Extract the [x, y] coordinate from the center of the cell holding the provided text.  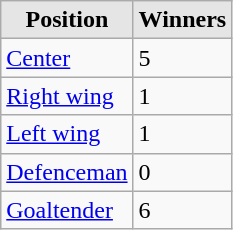
Position [67, 20]
Left wing [67, 134]
Center [67, 58]
5 [182, 58]
Right wing [67, 96]
Goaltender [67, 210]
0 [182, 172]
Winners [182, 20]
6 [182, 210]
Defenceman [67, 172]
